Extract the (X, Y) coordinate from the center of the cell holding the provided text.  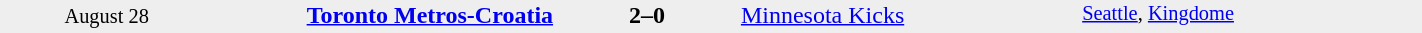
Minnesota Kicks (910, 15)
Toronto Metros-Croatia (384, 15)
Seattle, Kingdome (1252, 16)
August 28 (106, 16)
2–0 (648, 15)
